Scan for the cell matching the given text and deliver its [x, y] coordinate at center. 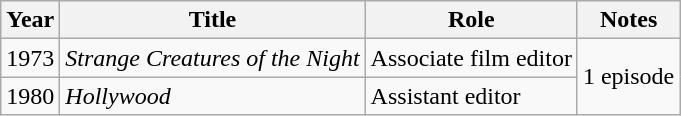
Notes [628, 20]
Associate film editor [471, 58]
1 episode [628, 77]
Role [471, 20]
Hollywood [212, 96]
Title [212, 20]
1973 [30, 58]
1980 [30, 96]
Strange Creatures of the Night [212, 58]
Assistant editor [471, 96]
Year [30, 20]
